Search for the cell housing the specified text and yield its (X, Y) center coordinate. 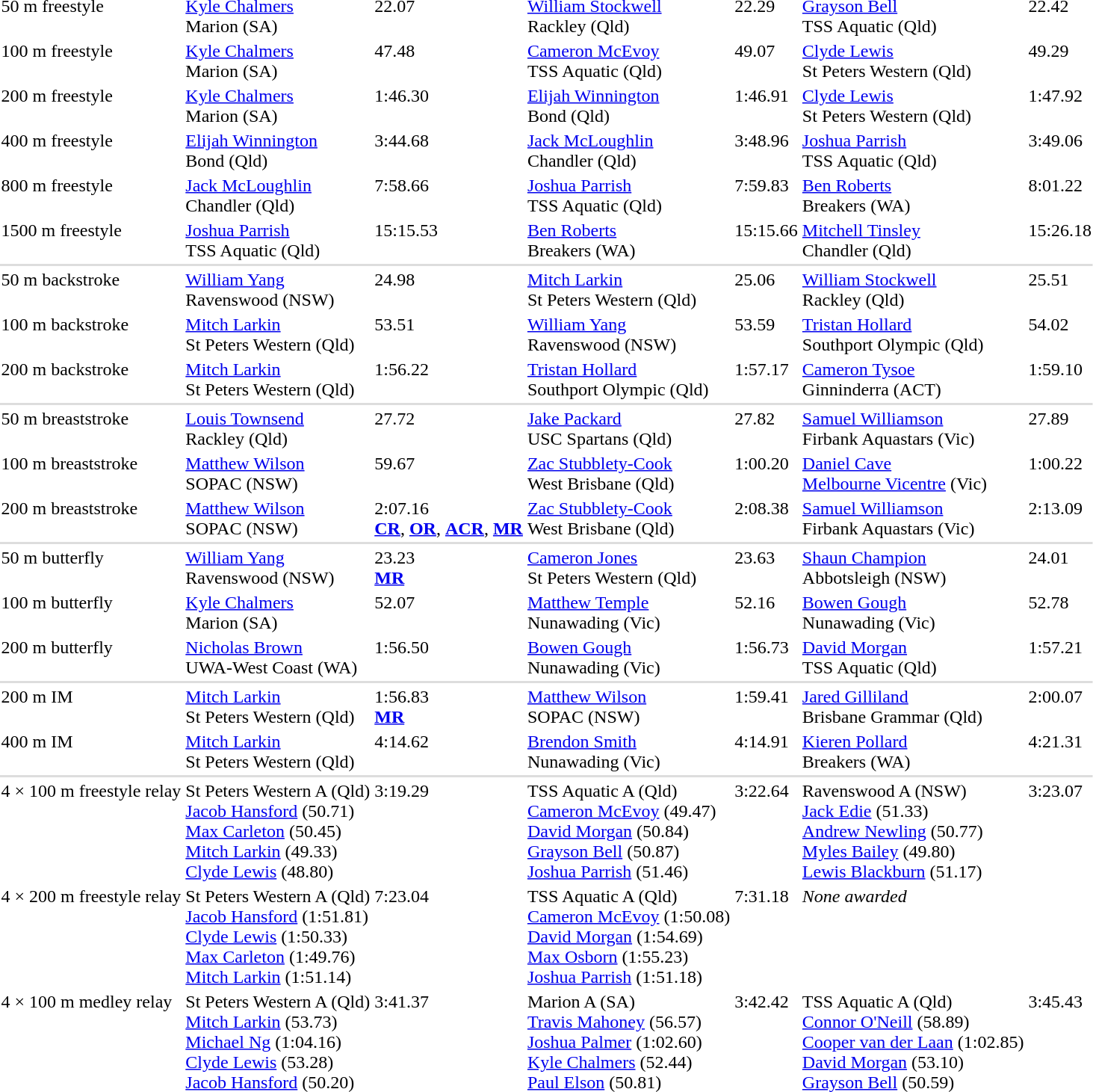
15:15.66 (767, 241)
15:15.53 (449, 241)
2:07.16CR, OR, ACR, MR (449, 519)
7:23.04 (449, 937)
2:08.38 (767, 519)
52.78 (1060, 613)
Brendon SmithNunawading (Vic) (628, 752)
1:56.83MR (449, 707)
Daniel CaveMelbourne Vicentre (Vic) (913, 474)
200 m butterfly (91, 658)
400 m IM (91, 752)
St Peters Western A (Qld)Jacob Hansford (1:51.81)Clyde Lewis (1:50.33)Max Carleton (1:49.76)Mitch Larkin (1:51.14) (278, 937)
49.07 (767, 61)
Jared GillilandBrisbane Grammar (Qld) (913, 707)
David MorganTSS Aquatic (Qld) (913, 658)
1:57.21 (1060, 658)
Shaun ChampionAbbotsleigh (NSW) (913, 568)
27.72 (449, 429)
52.16 (767, 613)
4:21.31 (1060, 752)
100 m butterfly (91, 613)
59.67 (449, 474)
Cameron TysoeGinninderra (ACT) (913, 380)
Nicholas BrownUWA-West Coast (WA) (278, 658)
200 m backstroke (91, 380)
1:46.30 (449, 106)
50 m breaststroke (91, 429)
47.48 (449, 61)
100 m freestyle (91, 61)
100 m breaststroke (91, 474)
25.51 (1060, 290)
TSS Aquatic A (Qld)Cameron McEvoy (1:50.08)David Morgan (1:54.69)Max Osborn (1:55.23)Joshua Parrish (1:51.18) (628, 937)
1500 m freestyle (91, 241)
Jake PackardUSC Spartans (Qld) (628, 429)
Kieren PollardBreakers (WA) (913, 752)
25.06 (767, 290)
2:13.09 (1060, 519)
William StockwellRackley (Qld) (913, 290)
53.59 (767, 335)
1:00.22 (1060, 474)
4:14.62 (449, 752)
100 m backstroke (91, 335)
1:56.22 (449, 380)
3:48.96 (767, 151)
24.98 (449, 290)
1:59.41 (767, 707)
7:58.66 (449, 196)
1:46.91 (767, 106)
200 m freestyle (91, 106)
400 m freestyle (91, 151)
3:22.64 (767, 831)
2:00.07 (1060, 707)
50 m butterfly (91, 568)
7:31.18 (767, 937)
St Peters Western A (Qld)Jacob Hansford (50.71)Max Carleton (50.45)Mitch Larkin (49.33)Clyde Lewis (48.80) (278, 831)
53.51 (449, 335)
800 m freestyle (91, 196)
3:44.68 (449, 151)
Mitchell TinsleyChandler (Qld) (913, 241)
7:59.83 (767, 196)
50 m backstroke (91, 290)
52.07 (449, 613)
1:56.50 (449, 658)
24.01 (1060, 568)
54.02 (1060, 335)
23.23MR (449, 568)
1:47.92 (1060, 106)
Cameron JonesSt Peters Western (Qld) (628, 568)
Louis TownsendRackley (Qld) (278, 429)
4 × 200 m freestyle relay (91, 937)
200 m breaststroke (91, 519)
Cameron McEvoyTSS Aquatic (Qld) (628, 61)
None awarded (947, 937)
200 m IM (91, 707)
1:59.10 (1060, 380)
4:14.91 (767, 752)
3:19.29 (449, 831)
4 × 100 m freestyle relay (91, 831)
3:23.07 (1060, 831)
1:00.20 (767, 474)
Ravenswood A (NSW)Jack Edie (51.33)Andrew Newling (50.77)Myles Bailey (49.80)Lewis Blackburn (51.17) (913, 831)
1:56.73 (767, 658)
Matthew TempleNunawading (Vic) (628, 613)
49.29 (1060, 61)
3:49.06 (1060, 151)
27.89 (1060, 429)
TSS Aquatic A (Qld)Cameron McEvoy (49.47)David Morgan (50.84)Grayson Bell (50.87)Joshua Parrish (51.46) (628, 831)
23.63 (767, 568)
27.82 (767, 429)
15:26.18 (1060, 241)
8:01.22 (1060, 196)
1:57.17 (767, 380)
